Detect which cell encompasses the target text, then output its [X, Y] center coordinate. 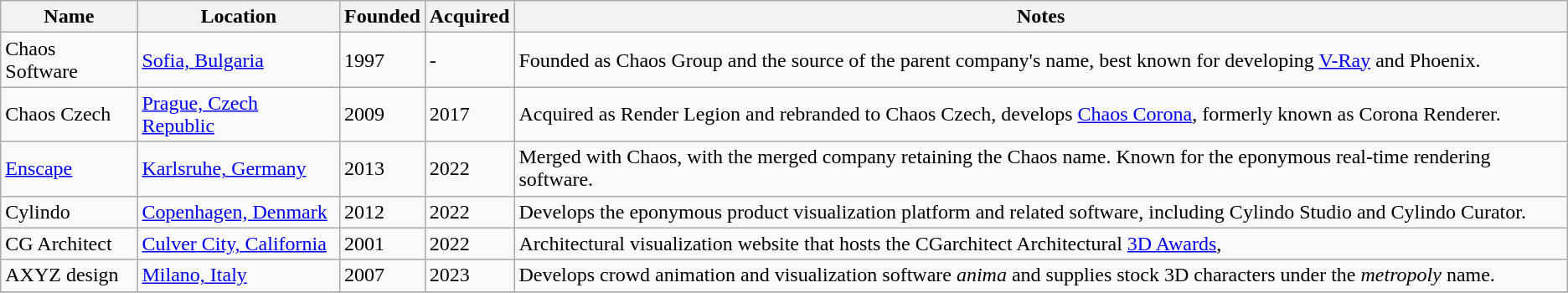
2007 [382, 275]
2001 [382, 244]
Chaos Software [69, 60]
Acquired [469, 17]
Enscape [69, 169]
2023 [469, 275]
Develops the eponymous product visualization platform and related software, including Cylindo Studio and Cylindo Curator. [1040, 212]
Chaos Czech [69, 114]
1997 [382, 60]
Culver City, California [239, 244]
Karlsruhe, Germany [239, 169]
AXYZ design [69, 275]
Founded as Chaos Group and the source of the parent company's name, best known for developing V-Ray and Phoenix. [1040, 60]
Founded [382, 17]
- [469, 60]
Sofia, Bulgaria [239, 60]
Develops crowd animation and visualization software anima and supplies stock 3D characters under the metropoly name. [1040, 275]
Copenhagen, Denmark [239, 212]
Prague, Czech Republic [239, 114]
2009 [382, 114]
Milano, Italy [239, 275]
Architectural visualization website that hosts the CGarchitect Architectural 3D Awards, [1040, 244]
Notes [1040, 17]
2012 [382, 212]
Name [69, 17]
Merged with Chaos, with the merged company retaining the Chaos name. Known for the eponymous real-time rendering software. [1040, 169]
Cylindo [69, 212]
Acquired as Render Legion and rebranded to Chaos Czech, develops Chaos Corona, formerly known as Corona Renderer. [1040, 114]
2017 [469, 114]
CG Architect [69, 244]
Location [239, 17]
2013 [382, 169]
